For the text-containing cell, return its midpoint in (x, y) coordinate format. 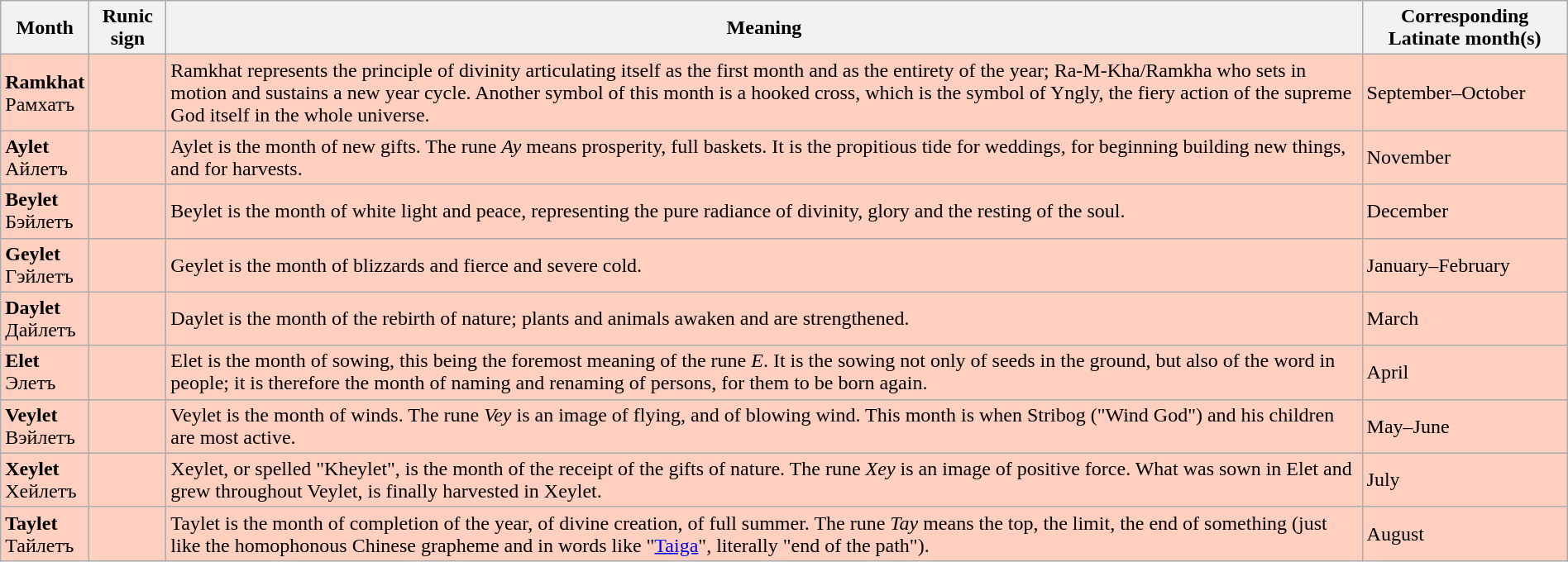
March (1465, 319)
December (1465, 212)
EletЭлетъ (45, 372)
DayletДайлетъ (45, 319)
August (1465, 534)
May–June (1465, 426)
Runic sign (127, 28)
April (1465, 372)
GeyletГэйлетъ (45, 264)
Daylet is the month of the rebirth of nature; plants and animals awaken and are strengthened. (764, 319)
RamkhatРамхатъ (45, 93)
BeyletБэйлетъ (45, 212)
XeyletХейлетъ (45, 479)
January–February (1465, 264)
Beylet is the month of white light and peace, representing the pure radiance of divinity, glory and the resting of the soul. (764, 212)
VeyletВэйлетъ (45, 426)
Corresponding Latinate month(s) (1465, 28)
November (1465, 157)
Month (45, 28)
July (1465, 479)
TayletТайлетъ (45, 534)
Geylet is the month of blizzards and fierce and severe cold. (764, 264)
September–October (1465, 93)
Meaning (764, 28)
AyletАйлетъ (45, 157)
